Return (x, y) of the center of cell containing provided text 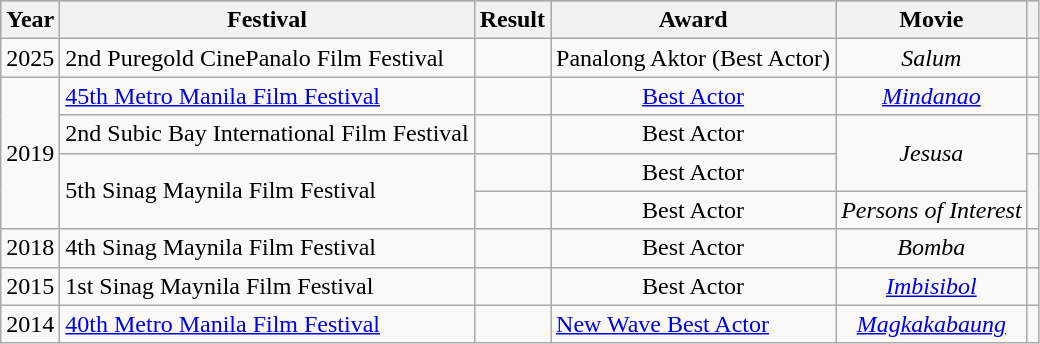
Movie (932, 20)
Year (30, 20)
1st Sinag Maynila Film Festival (267, 286)
2018 (30, 248)
Bomba (932, 248)
2nd Subic Bay International Film Festival (267, 134)
Mindanao (932, 96)
Festival (267, 20)
Salum (932, 58)
Persons of Interest (932, 210)
Result (512, 20)
Magkakabaung (932, 324)
Award (694, 20)
Jesusa (932, 153)
2014 (30, 324)
40th Metro Manila Film Festival (267, 324)
2nd Puregold CinePanalo Film Festival (267, 58)
Panalong Aktor (Best Actor) (694, 58)
2019 (30, 153)
New Wave Best Actor (694, 324)
2015 (30, 286)
2025 (30, 58)
4th Sinag Maynila Film Festival (267, 248)
45th Metro Manila Film Festival (267, 96)
5th Sinag Maynila Film Festival (267, 191)
Imbisibol (932, 286)
